Return [X, Y] of the center of cell containing provided text 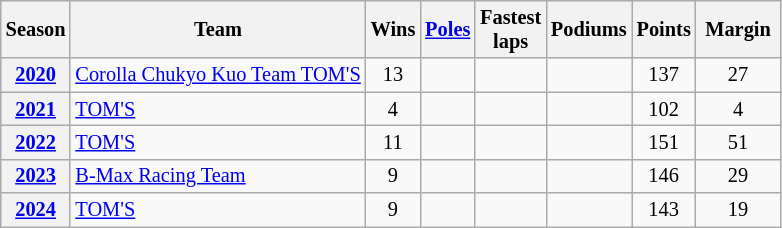
151 [664, 142]
Wins [394, 29]
146 [664, 176]
Margin [738, 29]
143 [664, 210]
Fastest laps [510, 29]
2020 [36, 75]
Team [218, 29]
51 [738, 142]
29 [738, 176]
102 [664, 109]
137 [664, 75]
2021 [36, 109]
2024 [36, 210]
Poles [448, 29]
B-Max Racing Team [218, 176]
Podiums [589, 29]
27 [738, 75]
Corolla Chukyo Kuo Team TOM'S [218, 75]
Season [36, 29]
2022 [36, 142]
2023 [36, 176]
Points [664, 29]
11 [394, 142]
19 [738, 210]
13 [394, 75]
